Search for the cell housing the specified text and yield its (X, Y) center coordinate. 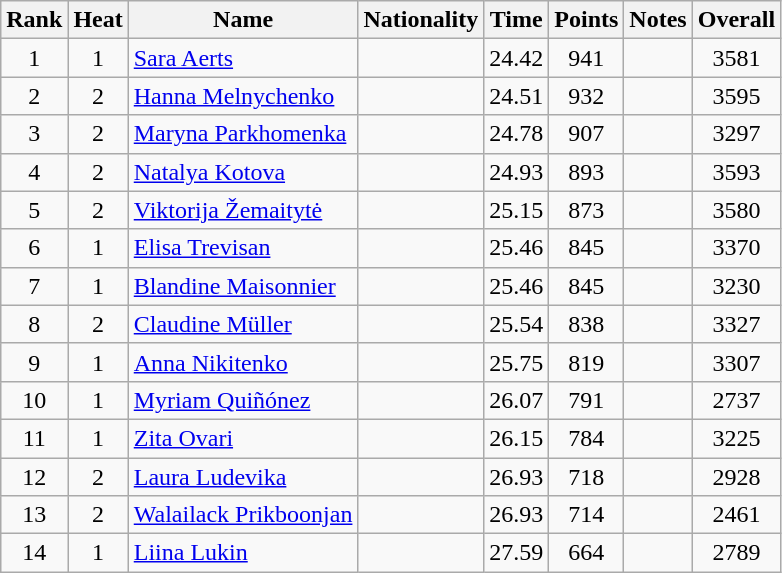
907 (586, 134)
893 (586, 172)
14 (34, 553)
Walailack Prikboonjan (243, 515)
Points (586, 20)
Elisa Trevisan (243, 248)
3225 (736, 438)
932 (586, 96)
3580 (736, 210)
Laura Ludevika (243, 477)
819 (586, 362)
24.51 (516, 96)
718 (586, 477)
3370 (736, 248)
Name (243, 20)
11 (34, 438)
2928 (736, 477)
664 (586, 553)
4 (34, 172)
26.07 (516, 400)
Nationality (421, 20)
Natalya Kotova (243, 172)
6 (34, 248)
Hanna Melnychenko (243, 96)
2737 (736, 400)
Heat (98, 20)
3 (34, 134)
791 (586, 400)
873 (586, 210)
8 (34, 324)
784 (586, 438)
3327 (736, 324)
Viktorija Žemaitytė (243, 210)
5 (34, 210)
Sara Aerts (243, 58)
12 (34, 477)
941 (586, 58)
Overall (736, 20)
2461 (736, 515)
Time (516, 20)
Notes (658, 20)
Maryna Parkhomenka (243, 134)
3595 (736, 96)
Claudine Müller (243, 324)
25.15 (516, 210)
26.15 (516, 438)
24.42 (516, 58)
Zita Ovari (243, 438)
Blandine Maisonnier (243, 286)
Rank (34, 20)
3307 (736, 362)
2789 (736, 553)
9 (34, 362)
27.59 (516, 553)
Anna Nikitenko (243, 362)
3593 (736, 172)
3581 (736, 58)
10 (34, 400)
838 (586, 324)
7 (34, 286)
25.75 (516, 362)
Myriam Quiñónez (243, 400)
24.93 (516, 172)
714 (586, 515)
3297 (736, 134)
24.78 (516, 134)
13 (34, 515)
3230 (736, 286)
25.54 (516, 324)
Liina Lukin (243, 553)
